Capture the cell that displays the provided text and extract its (x, y) central coordinate. 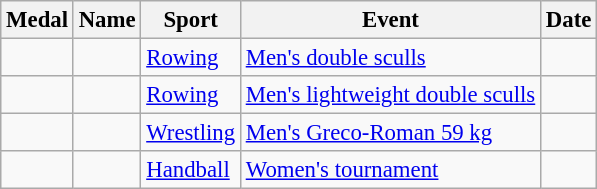
Date (569, 20)
Women's tournament (390, 170)
Name (107, 20)
Handball (191, 170)
Medal (38, 20)
Men's double sculls (390, 58)
Sport (191, 20)
Event (390, 20)
Men's lightweight double sculls (390, 95)
Wrestling (191, 133)
Men's Greco-Roman 59 kg (390, 133)
